Identify which cell holds the provided text, then report its [X, Y] central coordinate. 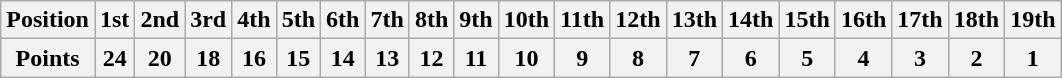
16th [863, 20]
3rd [208, 20]
6th [343, 20]
10 [526, 58]
1 [1033, 58]
8 [638, 58]
4th [254, 20]
13th [694, 20]
Position [48, 20]
7th [387, 20]
13 [387, 58]
3 [920, 58]
14th [751, 20]
10th [526, 20]
24 [114, 58]
8th [431, 20]
9th [476, 20]
1st [114, 20]
12th [638, 20]
16 [254, 58]
5th [298, 20]
5 [807, 58]
11 [476, 58]
15 [298, 58]
9 [582, 58]
6 [751, 58]
Points [48, 58]
19th [1033, 20]
14 [343, 58]
2nd [160, 20]
2 [976, 58]
15th [807, 20]
20 [160, 58]
7 [694, 58]
18 [208, 58]
18th [976, 20]
4 [863, 58]
17th [920, 20]
11th [582, 20]
12 [431, 58]
